Capture the cell that displays the provided text and extract its (x, y) central coordinate. 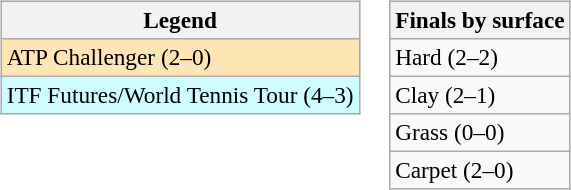
Hard (2–2) (480, 57)
ATP Challenger (2–0) (180, 57)
Legend (180, 20)
Grass (0–0) (480, 133)
Clay (2–1) (480, 95)
Carpet (2–0) (480, 171)
ITF Futures/World Tennis Tour (4–3) (180, 95)
Finals by surface (480, 20)
